Scan for the cell matching the given text and deliver its (x, y) coordinate at center. 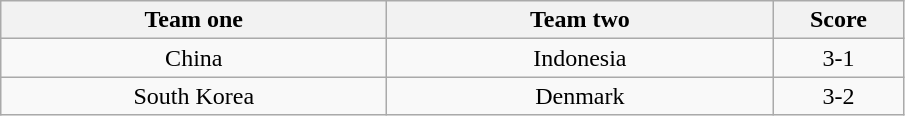
3-2 (838, 96)
South Korea (194, 96)
Team one (194, 20)
Team two (580, 20)
Denmark (580, 96)
3-1 (838, 58)
Score (838, 20)
Indonesia (580, 58)
China (194, 58)
